Determine the (X, Y) coordinate at the center of the cell enclosing the given text.  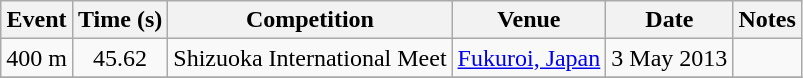
Date (670, 20)
Event (37, 20)
Shizuoka International Meet (310, 58)
Venue (529, 20)
Competition (310, 20)
Time (s) (120, 20)
400 m (37, 58)
Notes (767, 20)
Fukuroi, Japan (529, 58)
45.62 (120, 58)
3 May 2013 (670, 58)
